For the text-containing cell, return its midpoint in [X, Y] coordinate format. 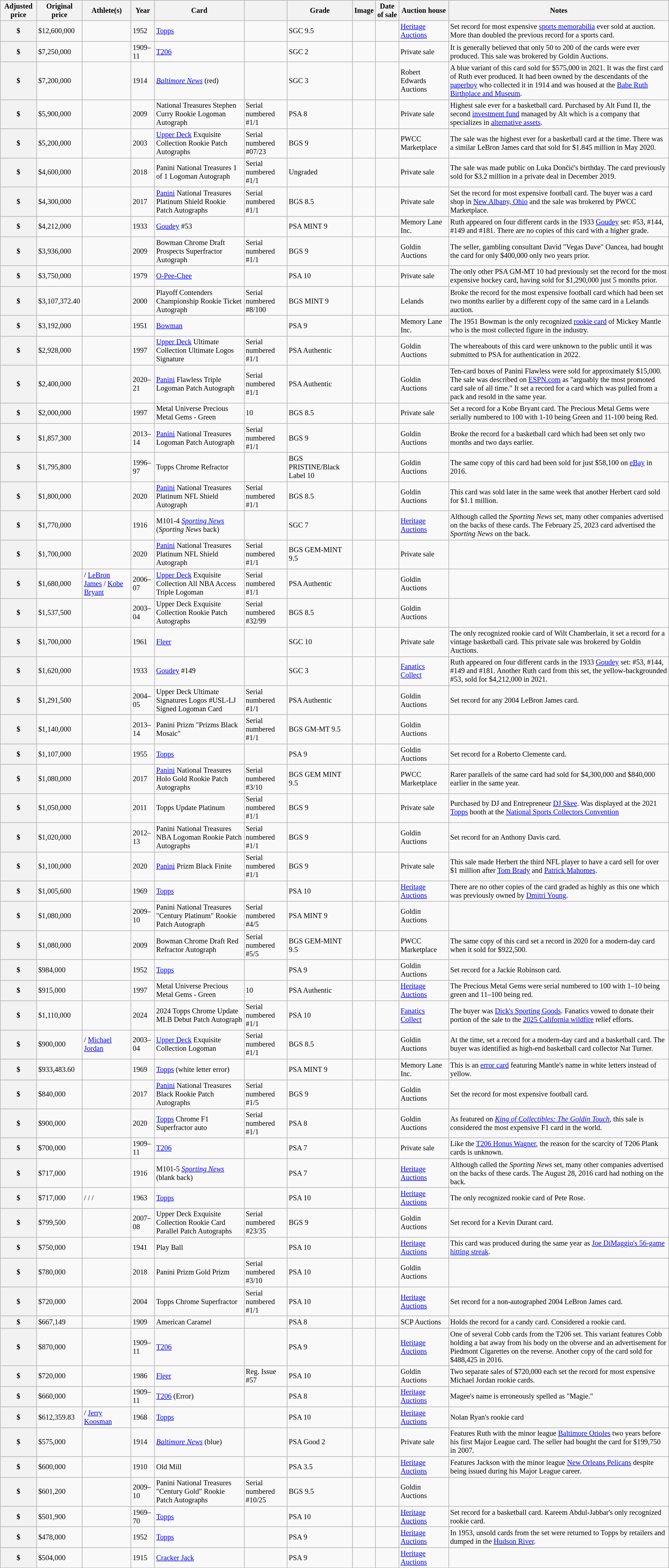
$1,537,500 [59, 613]
$5,900,000 [59, 114]
Rarer parallels of the same card had sold for $4,300,000 and $840,000 earlier in the same year. [559, 779]
$4,212,000 [59, 226]
Goudey #53 [199, 226]
$3,936,000 [59, 251]
SGC 10 [320, 642]
The only recognized rookie card of Pete Rose. [559, 1198]
The sale was the highest ever for a basketball card at the time. There was a similar LeBron James card that sold for $1.845 million in May 2020. [559, 143]
$612,359.83 [59, 1417]
2024 Topps Chrome Update MLB Debut Patch Autograph [199, 1015]
Upper Deck Exquisite Collection Rookie Card Parallel Patch Autographs [199, 1223]
T206 (Error) [199, 1396]
$1,140,000 [59, 729]
$1,110,000 [59, 1015]
Auction house [424, 10]
1910 [143, 1467]
Broke the record for a basketball card which had been set only two months and two days earlier. [559, 438]
$12,600,000 [59, 31]
Upper Deck Exquisite Collection All NBA Access Triple Logoman [199, 584]
1996–97 [143, 467]
The seller, gambling consultant David "Vegas Dave" Oancea, had bought the card for only $400,000 only two years prior. [559, 251]
/ LeBron James / Kobe Bryant [107, 584]
$575,000 [59, 1442]
BGS GEM MINT 9.5 [320, 779]
$984,000 [59, 970]
Serial numbered #32/99 [265, 613]
2024 [143, 1015]
1979 [143, 276]
$840,000 [59, 1094]
/ Michael Jordan [107, 1044]
Bowman [199, 326]
Panini National Treasures NBA Logoman Rookie Patch Autographs [199, 837]
$2,000,000 [59, 413]
This card was sold later in the same week that another Herbert card sold for $1.1 million. [559, 496]
This sale made Herbert the third NFL player to have a card sell for over $1 million after Tom Brady and Patrick Mahomes. [559, 866]
Goudey #149 [199, 671]
$1,020,000 [59, 837]
$4,600,000 [59, 172]
Ruth appeared on four different cards in the 1933 Goudey set: #53, #144, #149 and #181. There are no copies of this card with a higher grade. [559, 226]
2012–13 [143, 837]
Holds the record for a candy card. Considered a rookie card. [559, 1322]
Panini Prizm "Prizms Black Mosaic" [199, 729]
This card was produced during the same year as Joe DiMaggio's 56-game hitting streak. [559, 1248]
$870,000 [59, 1347]
Notes [559, 10]
Panini National Treasures "Century Platinum" Rookie Patch Autograph [199, 916]
BGS 9.5 [320, 1492]
SGC 9.5 [320, 31]
Panini National Treasures Platinum Shield Rookie Patch Autographs [199, 202]
BGS PRISTINE/Black Label 10 [320, 467]
Ungraded [320, 172]
1955 [143, 754]
The buyer was Dick's Sporting Goods. Fanatics vowed to donate their portion of the sale to the 2025 California wildfire relief efforts. [559, 1015]
1969–70 [143, 1517]
Lelands [424, 301]
$915,000 [59, 991]
$504,000 [59, 1558]
$799,500 [59, 1223]
Upper Deck Exquisite Collection Logoman [199, 1044]
PSA Good 2 [320, 1442]
Upper Deck Ultimate Signatures Logos #USL-LJ Signed Logoman Card [199, 700]
2007–08 [143, 1223]
Panini National Treasures 1 of 1 Logoman Autograph [199, 172]
Cracker Jack [199, 1558]
2011 [143, 808]
$501,900 [59, 1517]
Play Ball [199, 1248]
The 1951 Bowman is the only recognized rookie card of Mickey Mantle who is the most collected figure in the industry. [559, 326]
Panini Flawless Triple Logoman Patch Autograph [199, 384]
It is generally believed that only 50 to 200 of the cards were ever produced. This sale was brokered by Goldin Auctions. [559, 52]
Topps Chrome Refractor [199, 467]
$2,400,000 [59, 384]
$1,795,800 [59, 467]
Topps (white letter error) [199, 1069]
$667,149 [59, 1322]
2003 [143, 143]
M101-5 Sporting News (blank back) [199, 1173]
Set record for a Jackie Robinson card. [559, 970]
American Caramel [199, 1322]
Date of sale [387, 10]
/ Jerry Koosman [107, 1417]
At the time, set a record for a modern-day card and a basketball card. The buyer was identified as high-end basketball card collector Nat Turner. [559, 1044]
BGS GM-MT 9.5 [320, 729]
Baltimore News (blue) [199, 1442]
$1,050,000 [59, 808]
Topps Chrome F1 Superfractor auto [199, 1123]
Panini National Treasures Holo Gold Rookie Patch Autographs [199, 779]
Panini National Treasures Black Rookie Patch Autographs [199, 1094]
2004–05 [143, 700]
Set record for any 2004 LeBron James card. [559, 700]
$1,620,000 [59, 671]
The same copy of this card set a record in 2020 for a modern-day card when it sold for $922,500. [559, 945]
BGS MINT 9 [320, 301]
Athlete(s) [107, 10]
Image [364, 10]
Old Mill [199, 1467]
$1,680,000 [59, 584]
$933,483.60 [59, 1069]
Robert Edwards Auctions [424, 81]
Set record for a Kevin Durant card. [559, 1223]
$3,192,000 [59, 326]
PSA 3.5 [320, 1467]
2006–07 [143, 584]
Bowman Chrome Draft Red Refractor Autograph [199, 945]
$7,200,000 [59, 81]
There are no other copies of the card graded as highly as this one which was previously owned by Dmitri Young. [559, 891]
Original price [59, 10]
$1,770,000 [59, 525]
$1,291,500 [59, 700]
Playoff Contenders Championship Rookie Ticket Autograph [199, 301]
SGC 2 [320, 52]
$780,000 [59, 1272]
Panini National Treasures Logoman Patch Autograph [199, 438]
Reg. Issue #57 [265, 1376]
In 1953, unsold cards from the set were returned to Topps by retailers and dumped in the Hudson River. [559, 1537]
Adjusted price [19, 10]
Year [143, 10]
$7,250,000 [59, 52]
/ / / [107, 1198]
National Treasures Stephen Curry Rookie Logoman Autograph [199, 114]
The sale was made public on Luka Dončić's birthday. The card previously sold for $3.2 million in a private deal in December 2019. [559, 172]
$1,800,000 [59, 496]
$1,107,000 [59, 754]
1986 [143, 1376]
$3,750,000 [59, 276]
Serial numbered #07/23 [265, 143]
Set the record for most expensive football card. The buyer was a card shop in New Albany, Ohio and the sale was brokered by PWCC Marketplace. [559, 202]
$700,000 [59, 1148]
$1,857,300 [59, 438]
$750,000 [59, 1248]
Topps Chrome Superfractor [199, 1302]
$660,000 [59, 1396]
Purchased by DJ and Entrepreneur DJ Skee. Was displayed at the 2021 Topps booth at the National Sports Collectors Convention [559, 808]
Set record for a Roberto Clemente card. [559, 754]
Upper Deck Ultimate Collection Ultimate Logos Signature [199, 351]
Grade [320, 10]
Serial numbered #1/5 [265, 1094]
2000 [143, 301]
Topps Update Platinum [199, 808]
The whereabouts of this card were unknown to the public until it was submitted to PSA for authentication in 2022. [559, 351]
Set a record for a Kobe Bryant card. The Precious Metal Gems were serially numbered to 100 with 1-10 being Green and 11-100 being Red. [559, 413]
M101-4 Sporting News (Sporting News back) [199, 525]
$600,000 [59, 1467]
1909 [143, 1322]
$5,200,000 [59, 143]
Set record for most expensive sports memorabilia ever sold at auction. More than doubled the previous record for a sports card. [559, 31]
Panini National Treasures "Century Gold" Rookie Patch Autographs [199, 1492]
SCP Auctions [424, 1322]
Magee's name is erroneously spelled as "Magie." [559, 1396]
Bowman Chrome Draft Prospects Superfractor Autograph [199, 251]
This is an error card featuring Mantle's name in white letters instead of yellow. [559, 1069]
Nolan Ryan's rookie card [559, 1417]
$2,928,000 [59, 351]
As featured on King of Collectibles: The Goldin Touch, this sale is considered the most expensive F1 card in the world. [559, 1123]
Baltimore News (red) [199, 81]
The only other PSA GM-MT 10 had previously set the record for the most expensive hockey card, having sold for $1,290,000 just 5 months prior. [559, 276]
SGC 7 [320, 525]
1961 [143, 642]
Like the T206 Honus Wagner, the reason for the scarcity of T206 Plank cards is unknown. [559, 1148]
The Precious Metal Gems were serial numbered to 100 with 1–10 being green and 11–100 being red. [559, 991]
$1,005,600 [59, 891]
$1,100,000 [59, 866]
Set record for a non-autographed 2004 LeBron James card. [559, 1302]
The same copy of this card had been sold for just $58,100 on eBay in 2016. [559, 467]
Panini Prizm Gold Prizm [199, 1272]
1968 [143, 1417]
$4,300,000 [59, 202]
Set the record for most expensive football card. [559, 1094]
Set record for a basketball card. Kareem Abdul-Jabbar's only recognized rookie card. [559, 1517]
O-Pee-Chee [199, 276]
$478,000 [59, 1537]
Two separate sales of $720,000 each set the record for most expensive Michael Jordan rookie cards. [559, 1376]
Features Jackson with the minor league New Orleans Pelicans despite being issued during his Major League career. [559, 1467]
2020–21 [143, 384]
Serial numbered #10/25 [265, 1492]
Although called the Sporting News set, many other companies advertised on the backs of these cards. The August 28, 2016 card had nothing on the back. [559, 1173]
1963 [143, 1198]
Serial numbered #4/5 [265, 916]
$601,200 [59, 1492]
Serial numbered #8/100 [265, 301]
Serial numbered #5/5 [265, 945]
$3,107,372.40 [59, 301]
1951 [143, 326]
Panini Prizm Black Finite [199, 866]
1941 [143, 1248]
2004 [143, 1302]
Serial numbered #23/35 [265, 1223]
Set record for an Anthony Davis card. [559, 837]
Card [199, 10]
1915 [143, 1558]
